Determine the (X, Y) coordinate at the center of the cell enclosing the given text.  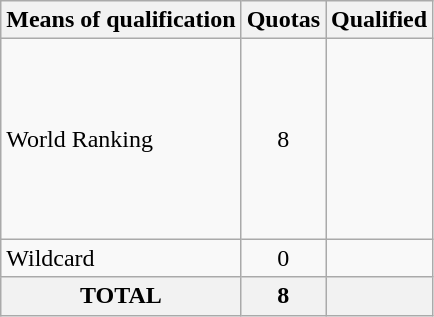
Qualified (380, 20)
Wildcard (121, 258)
Quotas (283, 20)
Means of qualification (121, 20)
0 (283, 258)
TOTAL (121, 296)
World Ranking (121, 139)
